Locate the cell with the specified text and output its (x, y) center coordinate. 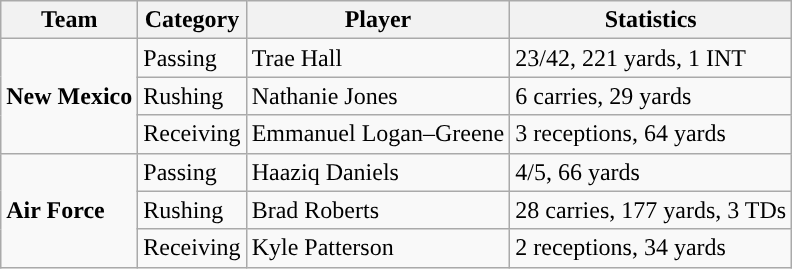
Nathanie Jones (378, 96)
28 carries, 177 yards, 3 TDs (651, 210)
Air Force (70, 210)
New Mexico (70, 96)
4/5, 66 yards (651, 172)
Statistics (651, 20)
3 receptions, 64 yards (651, 134)
Brad Roberts (378, 210)
6 carries, 29 yards (651, 96)
Category (192, 20)
Emmanuel Logan–Greene (378, 134)
2 receptions, 34 yards (651, 248)
Kyle Patterson (378, 248)
Trae Hall (378, 58)
Haaziq Daniels (378, 172)
Player (378, 20)
23/42, 221 yards, 1 INT (651, 58)
Team (70, 20)
